Detect which cell encompasses the target text, then output its (X, Y) center coordinate. 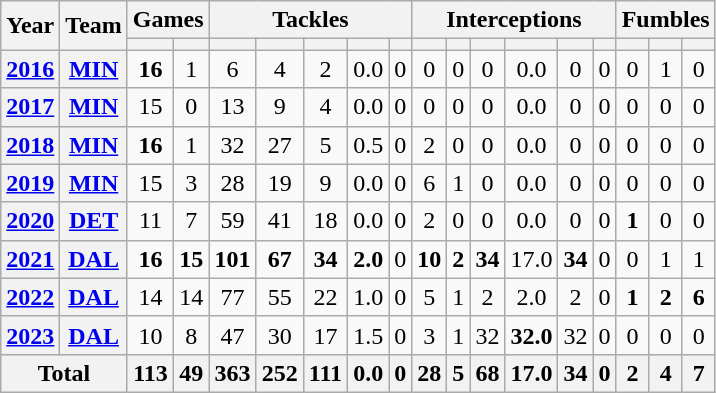
101 (232, 259)
13 (232, 107)
49 (192, 373)
18 (325, 221)
2022 (30, 297)
8 (192, 335)
59 (232, 221)
113 (150, 373)
17 (325, 335)
0.5 (368, 145)
Total (64, 373)
55 (280, 297)
2019 (30, 183)
2023 (30, 335)
68 (488, 373)
19 (280, 183)
11 (150, 221)
30 (280, 335)
32.0 (532, 335)
252 (280, 373)
DET (94, 221)
47 (232, 335)
Tackles (310, 20)
2017 (30, 107)
22 (325, 297)
2021 (30, 259)
67 (280, 259)
Year (30, 26)
Games (168, 20)
2016 (30, 69)
1.5 (368, 335)
Fumbles (666, 20)
77 (232, 297)
27 (280, 145)
Interceptions (514, 20)
111 (325, 373)
363 (232, 373)
1.0 (368, 297)
2018 (30, 145)
41 (280, 221)
Team (94, 26)
2020 (30, 221)
